From the cell containing the given text, extract its center point as (x, y) coordinate. 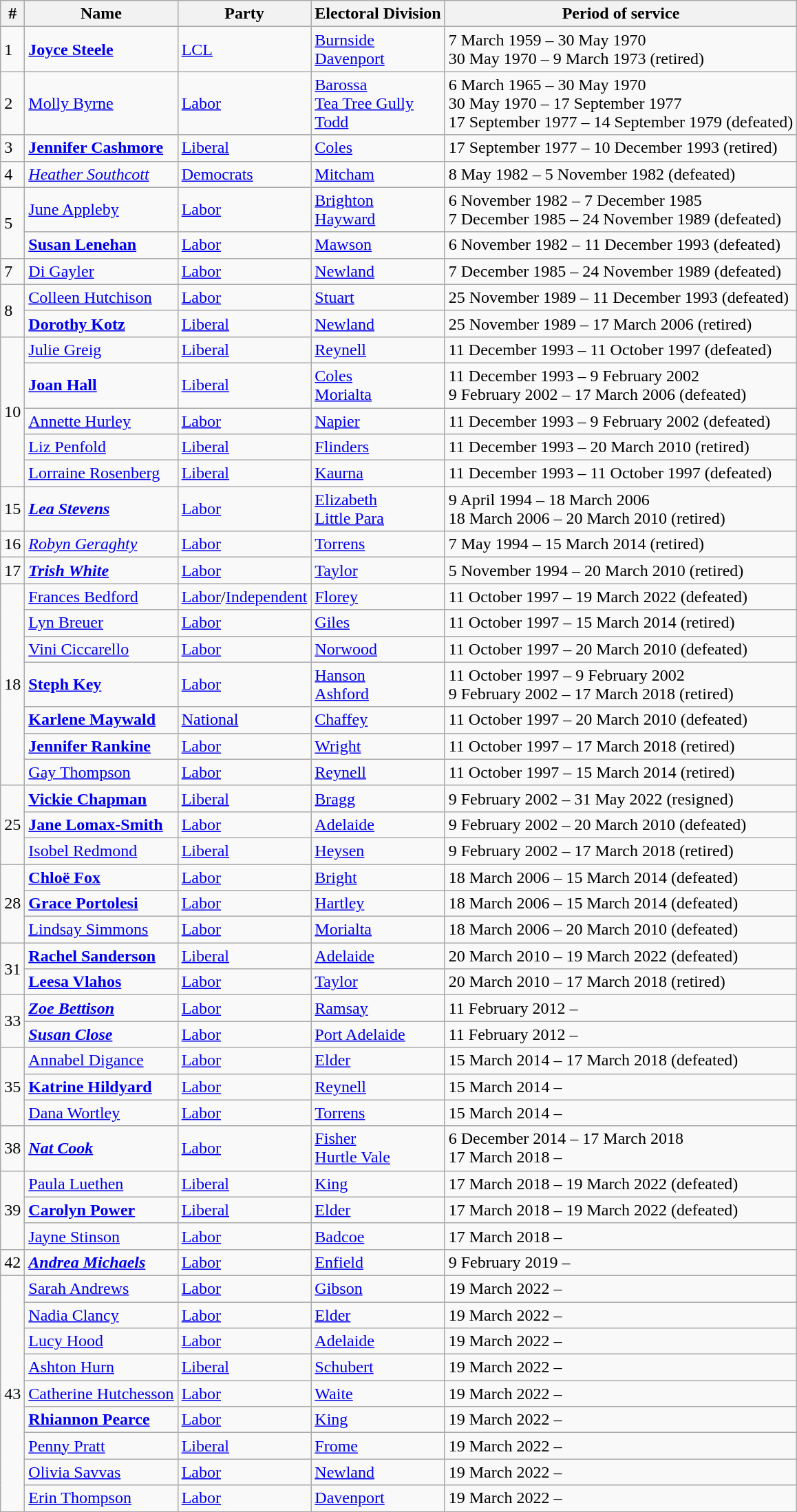
Wright (378, 746)
Dorothy Kotz (101, 323)
Barossa Tea Tree Gully Todd (378, 103)
17 September 1977 – 10 December 1993 (retired) (621, 148)
Chaffey (378, 720)
9 February 2002 – 17 March 2018 (retired) (621, 851)
8 (12, 310)
Paula Luethen (101, 1184)
Katrine Hildyard (101, 1087)
Julie Greig (101, 350)
Trish White (101, 571)
7 May 1994 – 15 March 2014 (retired) (621, 544)
9 February 2019 – (621, 1262)
Waite (378, 1394)
11 December 1993 – 9 February 2002 9 February 2002 – 17 March 2006 (defeated) (621, 385)
11 December 1993 – 20 March 2010 (retired) (621, 447)
Elizabeth Little Para (378, 509)
Zoe Bettison (101, 1008)
1 (12, 50)
Napier (378, 420)
6 November 1982 – 11 December 1993 (defeated) (621, 245)
5 (12, 223)
Gay Thompson (101, 772)
5 November 1994 – 20 March 2010 (retired) (621, 571)
Annabel Digance (101, 1061)
Enfield (378, 1262)
Olivia Savvas (101, 1472)
Sarah Andrews (101, 1288)
Mitcham (378, 174)
15 March 2014 – 17 March 2018 (defeated) (621, 1061)
Susan Close (101, 1034)
Fisher Hurtle Vale (378, 1148)
15 (12, 509)
Molly Byrne (101, 103)
10 (12, 412)
Mawson (378, 245)
Jane Lomax-Smith (101, 824)
18 (12, 684)
28 (12, 904)
25 November 1989 – 11 December 1993 (defeated) (621, 297)
33 (12, 1021)
11 December 1993 – 9 February 2002 (defeated) (621, 420)
Nadia Clancy (101, 1315)
Catherine Hutchesson (101, 1394)
39 (12, 1210)
Ashton Hurn (101, 1367)
Isobel Redmond (101, 851)
16 (12, 544)
Flinders (378, 447)
Carolyn Power (101, 1210)
National (244, 720)
Burnside Davenport (378, 50)
17 (12, 571)
Gibson (378, 1288)
Brighton Hayward (378, 209)
Frome (378, 1446)
Jennifer Rankine (101, 746)
Heather Southcott (101, 174)
Karlene Maywald (101, 720)
Andrea Michaels (101, 1262)
Jayne Stinson (101, 1236)
Grace Portolesi (101, 904)
38 (12, 1148)
Period of service (621, 14)
Party (244, 14)
6 December 2014 – 17 March 2018 17 March 2018 – (621, 1148)
Nat Cook (101, 1148)
Name (101, 14)
Vickie Chapman (101, 798)
Di Gayler (101, 271)
Robyn Geraghty (101, 544)
11 October 1997 – 19 March 2022 (defeated) (621, 597)
20 March 2010 – 19 March 2022 (defeated) (621, 956)
Stuart (378, 297)
Norwood (378, 649)
Joyce Steele (101, 50)
Rachel Sanderson (101, 956)
Leesa Vlahos (101, 982)
9 February 2002 – 31 May 2022 (resigned) (621, 798)
Lyn Breuer (101, 623)
Kaurna (378, 473)
Hanson Ashford (378, 684)
7 (12, 271)
Lea Stevens (101, 509)
Colleen Hutchison (101, 297)
Giles (378, 623)
Chloë Fox (101, 877)
2 (12, 103)
9 February 2002 – 20 March 2010 (defeated) (621, 824)
3 (12, 148)
6 March 1965 – 30 May 1970 30 May 1970 – 17 September 1977 17 September 1977 – 14 September 1979 (defeated) (621, 103)
11 October 1997 – 9 February 2002 9 February 2002 – 17 March 2018 (retired) (621, 684)
Dana Wortley (101, 1113)
Jennifer Cashmore (101, 148)
43 (12, 1393)
# (12, 14)
7 December 1985 – 24 November 1989 (defeated) (621, 271)
Bragg (378, 798)
Morialta (378, 930)
Lorraine Rosenberg (101, 473)
4 (12, 174)
Vini Ciccarello (101, 649)
25 November 1989 – 17 March 2006 (retired) (621, 323)
6 November 1982 – 7 December 1985 7 December 1985 – 24 November 1989 (defeated) (621, 209)
Ramsay (378, 1008)
Susan Lenehan (101, 245)
Hartley (378, 904)
Joan Hall (101, 385)
18 March 2006 – 20 March 2010 (defeated) (621, 930)
8 May 1982 – 5 November 1982 (defeated) (621, 174)
Frances Bedford (101, 597)
31 (12, 969)
Badcoe (378, 1236)
Port Adelaide (378, 1034)
35 (12, 1087)
Erin Thompson (101, 1498)
25 (12, 824)
Lindsay Simmons (101, 930)
11 October 1997 – 17 March 2018 (retired) (621, 746)
Rhiannon Pearce (101, 1420)
Heysen (378, 851)
LCL (244, 50)
Schubert (378, 1367)
Liz Penfold (101, 447)
42 (12, 1262)
Penny Pratt (101, 1446)
Coles (378, 148)
7 March 1959 – 30 May 1970 30 May 1970 – 9 March 1973 (retired) (621, 50)
June Appleby (101, 209)
Annette Hurley (101, 420)
Coles Morialta (378, 385)
Democrats (244, 174)
Labor/Independent (244, 597)
Steph Key (101, 684)
Lucy Hood (101, 1341)
Electoral Division (378, 14)
Florey (378, 597)
Bright (378, 877)
17 March 2018 – (621, 1236)
20 March 2010 – 17 March 2018 (retired) (621, 982)
9 April 1994 – 18 March 2006 18 March 2006 – 20 March 2010 (retired) (621, 509)
Davenport (378, 1498)
